Pinpoint the cell where the given text exists, returning its (X, Y) midpoint coordinate. 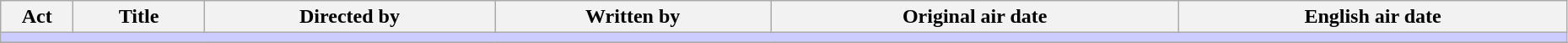
Written by (633, 17)
Act (37, 17)
Directed by (349, 17)
English air date (1373, 17)
Title (138, 17)
Original air date (975, 17)
